Capture the cell that displays the provided text and extract its (X, Y) central coordinate. 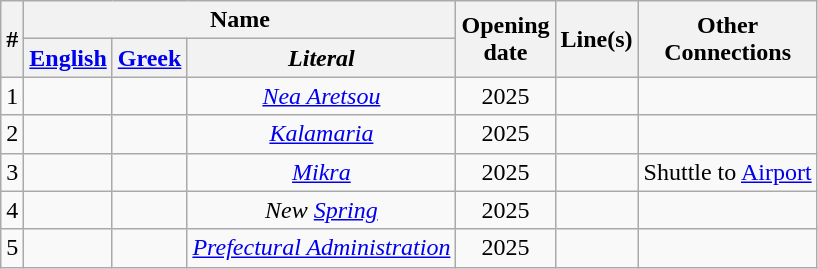
Greek (150, 58)
3 (12, 172)
5 (12, 248)
4 (12, 210)
Literal (322, 58)
2 (12, 134)
Openingdate (506, 39)
English (68, 58)
# (12, 39)
Mikra (322, 172)
Nea Aretsou (322, 96)
Kalamaria (322, 134)
Shuttle to Airport (728, 172)
1 (12, 96)
Line(s) (596, 39)
Name (240, 20)
Prefectural Administration (322, 248)
OtherConnections (728, 39)
New Spring (322, 210)
